Provide the [X, Y] coordinate of the cell's center where the given text is located.  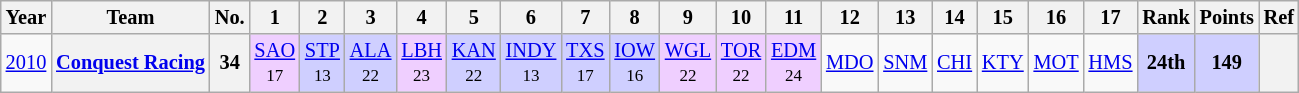
2010 [26, 63]
9 [688, 17]
MOT [1056, 63]
16 [1056, 17]
17 [1111, 17]
TOR22 [741, 63]
SAO17 [275, 63]
MDO [850, 63]
No. [230, 17]
KAN22 [474, 63]
Points [1227, 17]
24th [1166, 63]
2 [322, 17]
149 [1227, 63]
Ref [1279, 17]
15 [1003, 17]
5 [474, 17]
7 [585, 17]
Team [130, 17]
34 [230, 63]
EDM24 [794, 63]
Year [26, 17]
4 [421, 17]
SNM [905, 63]
CHI [954, 63]
8 [634, 17]
TXS17 [585, 63]
STP13 [322, 63]
6 [532, 17]
10 [741, 17]
Conquest Racing [130, 63]
IOW16 [634, 63]
INDY13 [532, 63]
LBH23 [421, 63]
12 [850, 17]
1 [275, 17]
3 [371, 17]
Rank [1166, 17]
13 [905, 17]
KTY [1003, 63]
HMS [1111, 63]
WGL22 [688, 63]
14 [954, 17]
ALA22 [371, 63]
11 [794, 17]
